Capture the cell that displays the provided text and extract its [x, y] central coordinate. 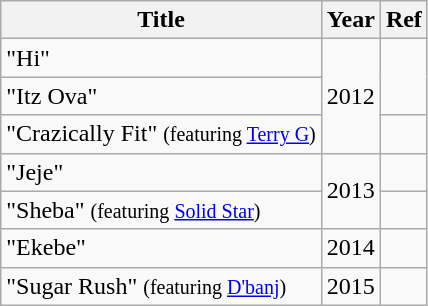
2012 [350, 96]
Year [350, 20]
"Hi" [162, 58]
"Jeje" [162, 172]
"Ekebe" [162, 248]
2014 [350, 248]
Title [162, 20]
2015 [350, 286]
Ref [404, 20]
"Itz Ova" [162, 96]
2013 [350, 191]
"Sheba" (featuring Solid Star) [162, 210]
"Crazically Fit" (featuring Terry G) [162, 134]
"Sugar Rush" (featuring D'banj) [162, 286]
